Return (X, Y) of the center of cell containing provided text 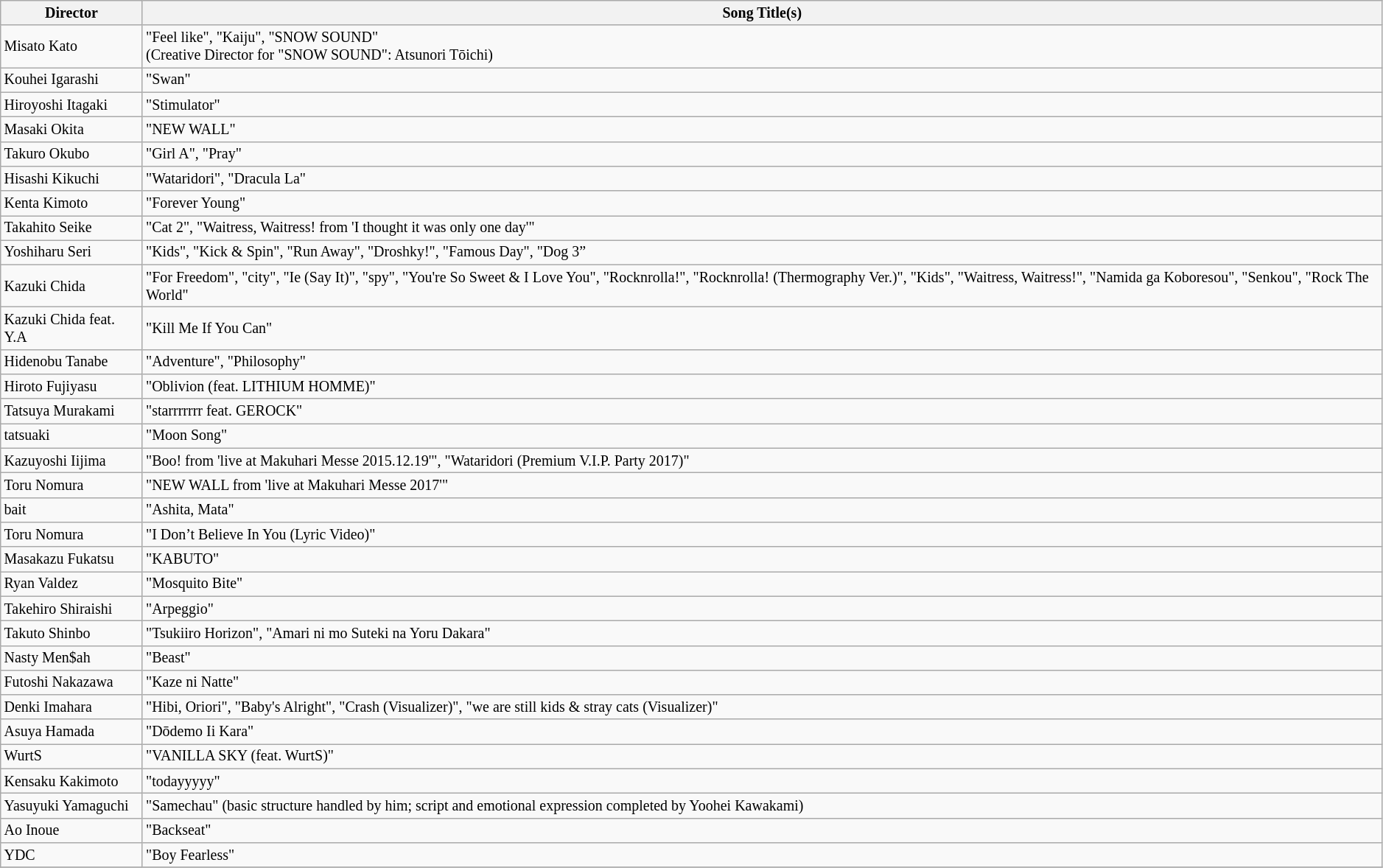
Hisashi Kikuchi (71, 178)
"Boy Fearless" (762, 855)
"starrrrrrr feat. GEROCK" (762, 411)
"Oblivion (feat. LITHIUM HOMME)" (762, 386)
"Boo! from 'live at Makuhari Messe 2015.12.19'", "Wataridori (Premium V.I.P. Party 2017)" (762, 461)
"Moon Song" (762, 436)
Takuro Okubo (71, 153)
Kouhei Igarashi (71, 80)
"Ashita, Mata" (762, 510)
"Stimulator" (762, 105)
Kazuyoshi Iijima (71, 461)
Takuto Shinbo (71, 634)
Kensaku Kakimoto (71, 781)
"Samechau" (basic structure handled by him; script and emotional expression completed by Yoohei Kawakami) (762, 806)
"Tsukiiro Horizon", "Amari ni mo Suteki na Yoru Dakara" (762, 634)
"todayyyyy" (762, 781)
Yasuyuki Yamaguchi (71, 806)
Takehiro Shiraishi (71, 609)
Asuya Hamada (71, 732)
Kenta Kimoto (71, 203)
Misato Kato (71, 47)
Kazuki Chida (71, 286)
Denki Imahara (71, 707)
"Mosquito Bite" (762, 584)
"Girl A", "Pray" (762, 153)
"VANILLA SKY (feat. WurtS)" (762, 756)
Hiroyoshi Itagaki (71, 105)
bait (71, 510)
"Beast" (762, 657)
Hiroto Fujiyasu (71, 386)
Tatsuya Murakami (71, 411)
"Kill Me If You Can" (762, 329)
Director (71, 13)
"Kids", "Kick & Spin", "Run Away", "Droshky!", "Famous Day", "Dog 3” (762, 252)
"Swan" (762, 80)
Masaki Okita (71, 130)
Ryan Valdez (71, 584)
Nasty Men$ah (71, 657)
"KABUTO" (762, 559)
Takahito Seike (71, 228)
Masakazu Fukatsu (71, 559)
"I Don’t Believe In You (Lyric Video)" (762, 535)
Hidenobu Tanabe (71, 363)
"Dōdemo Ii Kara" (762, 732)
"NEW WALL from 'live at Makuhari Messe 2017'" (762, 485)
"Backseat" (762, 831)
WurtS (71, 756)
Futoshi Nakazawa (71, 682)
"Wataridori", "Dracula La" (762, 178)
tatsuaki (71, 436)
YDC (71, 855)
Song Title(s) (762, 13)
"Kaze ni Natte" (762, 682)
"Forever Young" (762, 203)
"Cat 2", "Waitress, Waitress! from 'I thought it was only one day'" (762, 228)
"Hibi, Oriori", "Baby's Alright", "Crash (Visualizer)", "we are still kids & stray cats (Visualizer)" (762, 707)
"Feel like", "Kaiju", "SNOW SOUND"(Creative Director for "SNOW SOUND": Atsunori Tōichi) (762, 47)
Yoshiharu Seri (71, 252)
"Adventure", "Philosophy" (762, 363)
Ao Inoue (71, 831)
"Arpeggio" (762, 609)
"NEW WALL" (762, 130)
Kazuki Chida feat. Y.A (71, 329)
